Extract the [x, y] coordinate from the center of the cell holding the provided text.  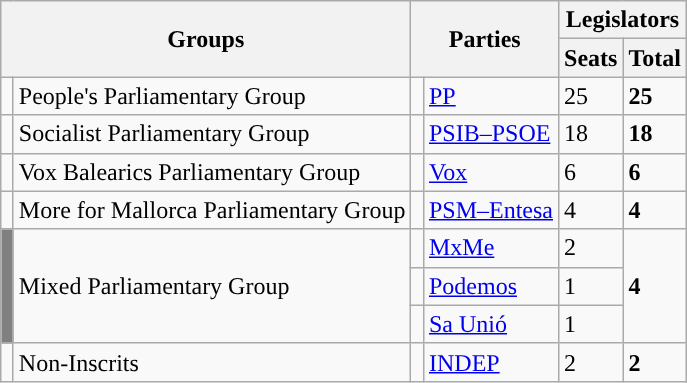
MxMe [490, 248]
PSIB–PSOE [490, 134]
Groups [206, 39]
Seats [591, 58]
PSM–Entesa [490, 210]
INDEP [490, 362]
Vox Balearics Parliamentary Group [212, 172]
People's Parliamentary Group [212, 96]
Legislators [623, 20]
Podemos [490, 286]
More for Mallorca Parliamentary Group [212, 210]
PP [490, 96]
Sa Unió [490, 324]
Total [655, 58]
Socialist Parliamentary Group [212, 134]
Mixed Parliamentary Group [212, 286]
Vox [490, 172]
Parties [485, 39]
Non-Inscrits [212, 362]
